Return (x, y) of the center of cell containing provided text 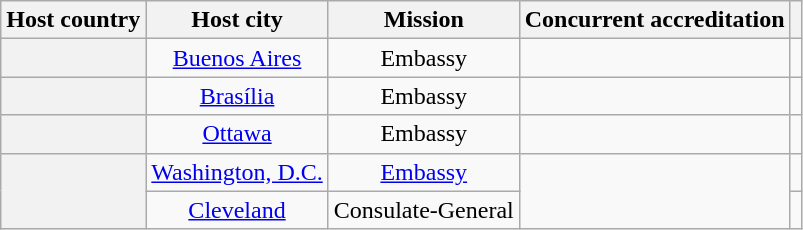
Buenos Aires (237, 58)
Host city (237, 20)
Washington, D.C. (237, 172)
Host country (74, 20)
Concurrent accreditation (654, 20)
Mission (424, 20)
Cleveland (237, 210)
Brasília (237, 96)
Ottawa (237, 134)
Consulate-General (424, 210)
